Scan for the cell matching the given text and deliver its [x, y] coordinate at center. 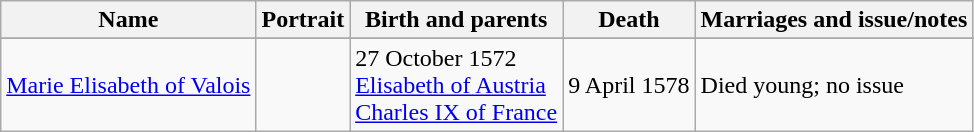
Portrait [303, 20]
Birth and parents [456, 20]
Marie Elisabeth of Valois [128, 85]
Marriages and issue/notes [834, 20]
27 October 1572Elisabeth of AustriaCharles IX of France [456, 85]
Name [128, 20]
9 April 1578 [629, 85]
Died young; no issue [834, 85]
Death [629, 20]
